Identify which cell holds the provided text, then report its [x, y] central coordinate. 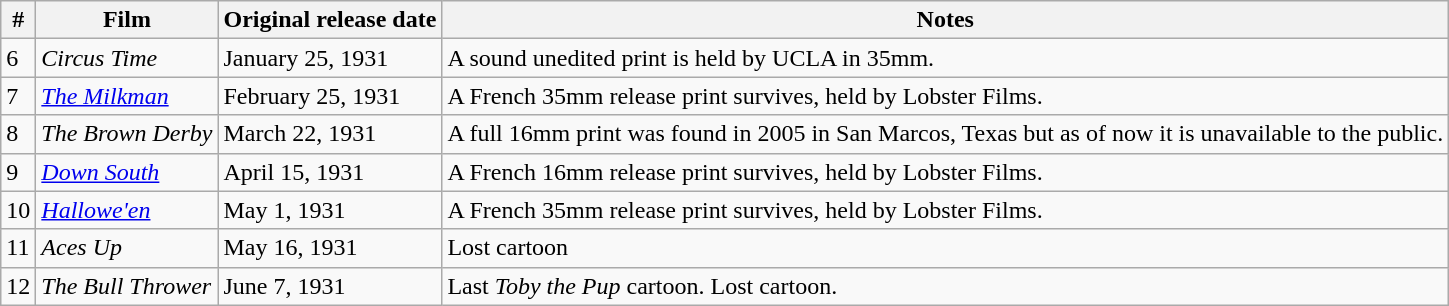
Notes [946, 20]
9 [18, 172]
February 25, 1931 [330, 96]
Original release date [330, 20]
7 [18, 96]
Last Toby the Pup cartoon. Lost cartoon. [946, 286]
May 1, 1931 [330, 210]
Hallowe'en [127, 210]
The Milkman [127, 96]
June 7, 1931 [330, 286]
April 15, 1931 [330, 172]
11 [18, 248]
Circus Time [127, 58]
A full 16mm print was found in 2005 in San Marcos, Texas but as of now it is unavailable to the public. [946, 134]
March 22, 1931 [330, 134]
Aces Up [127, 248]
A sound unedited print is held by UCLA in 35mm. [946, 58]
The Brown Derby [127, 134]
12 [18, 286]
Film [127, 20]
May 16, 1931 [330, 248]
A French 16mm release print survives, held by Lobster Films. [946, 172]
The Bull Thrower [127, 286]
# [18, 20]
10 [18, 210]
8 [18, 134]
Down South [127, 172]
January 25, 1931 [330, 58]
Lost cartoon [946, 248]
6 [18, 58]
